Provide the (x, y) coordinate of the cell's center where the given text is located.  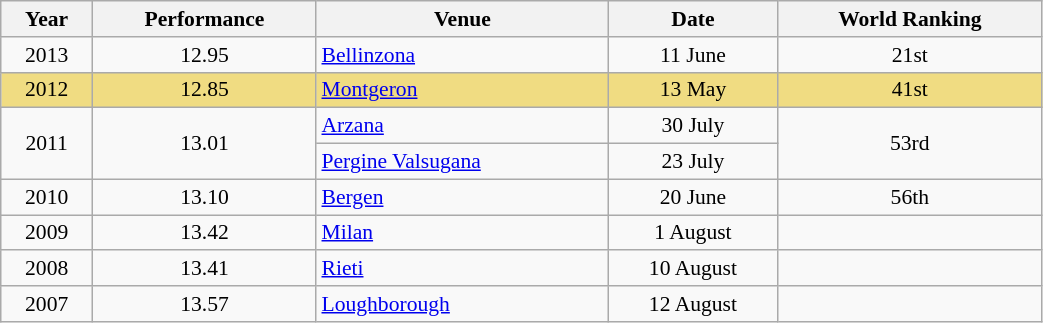
Date (692, 19)
12 August (692, 304)
12.95 (205, 55)
2007 (47, 304)
13.01 (205, 144)
Pergine Valsugana (462, 162)
2008 (47, 269)
11 June (692, 55)
Venue (462, 19)
21st (910, 55)
13 May (692, 90)
2009 (47, 233)
Performance (205, 19)
13.42 (205, 233)
World Ranking (910, 19)
Arzana (462, 126)
2012 (47, 90)
Year (47, 19)
Bergen (462, 197)
41st (910, 90)
13.41 (205, 269)
20 June (692, 197)
Milan (462, 233)
Rieti (462, 269)
13.57 (205, 304)
56th (910, 197)
2010 (47, 197)
Bellinzona (462, 55)
1 August (692, 233)
13.10 (205, 197)
2013 (47, 55)
10 August (692, 269)
Montgeron (462, 90)
30 July (692, 126)
12.85 (205, 90)
2011 (47, 144)
53rd (910, 144)
23 July (692, 162)
Loughborough (462, 304)
